Scan for the cell matching the given text and deliver its [X, Y] coordinate at center. 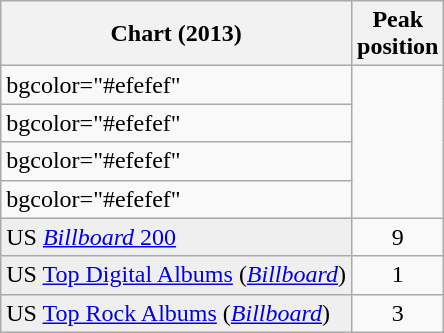
US Top Digital Albums (Billboard) [176, 275]
1 [398, 275]
US Top Rock Albums (Billboard) [176, 313]
US Billboard 200 [176, 237]
Peakposition [398, 34]
3 [398, 313]
Chart (2013) [176, 34]
9 [398, 237]
